Identify which cell holds the provided text, then report its [X, Y] central coordinate. 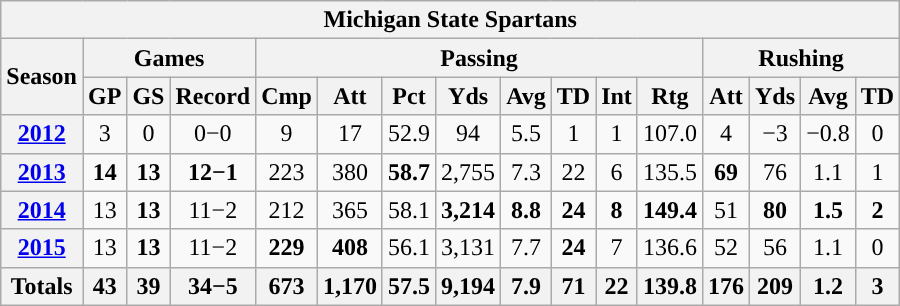
136.6 [670, 248]
39 [148, 286]
58.7 [408, 172]
52 [726, 248]
7 [617, 248]
52.9 [408, 134]
212 [287, 210]
5.5 [526, 134]
94 [468, 134]
2013 [42, 172]
57.5 [408, 286]
7.7 [526, 248]
17 [350, 134]
7.9 [526, 286]
176 [726, 286]
Totals [42, 286]
4 [726, 134]
107.0 [670, 134]
149.4 [670, 210]
Pct [408, 96]
9 [287, 134]
139.8 [670, 286]
9,194 [468, 286]
Passing [480, 58]
380 [350, 172]
58.1 [408, 210]
69 [726, 172]
3,214 [468, 210]
Int [617, 96]
71 [573, 286]
0−0 [213, 134]
−3 [776, 134]
GS [148, 96]
2012 [42, 134]
Cmp [287, 96]
80 [776, 210]
673 [287, 286]
365 [350, 210]
6 [617, 172]
229 [287, 248]
7.3 [526, 172]
209 [776, 286]
43 [104, 286]
56.1 [408, 248]
14 [104, 172]
Games [168, 58]
Record [213, 96]
1.2 [828, 286]
2 [877, 210]
Rtg [670, 96]
Season [42, 77]
76 [776, 172]
2,755 [468, 172]
1,170 [350, 286]
34−5 [213, 286]
51 [726, 210]
−0.8 [828, 134]
223 [287, 172]
3,131 [468, 248]
8.8 [526, 210]
2014 [42, 210]
1.5 [828, 210]
GP [104, 96]
2015 [42, 248]
408 [350, 248]
8 [617, 210]
Michigan State Spartans [450, 20]
Rushing [800, 58]
135.5 [670, 172]
12−1 [213, 172]
56 [776, 248]
